Locate the cell with the specified text and output its [X, Y] center coordinate. 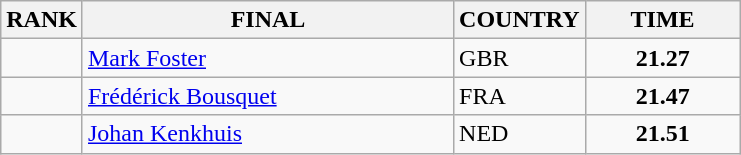
Frédérick Bousquet [268, 96]
FRA [520, 96]
21.47 [662, 96]
NED [520, 134]
GBR [520, 58]
TIME [662, 20]
Johan Kenkhuis [268, 134]
COUNTRY [520, 20]
21.51 [662, 134]
Mark Foster [268, 58]
FINAL [268, 20]
RANK [42, 20]
21.27 [662, 58]
